For the text-containing cell, return its midpoint in [X, Y] coordinate format. 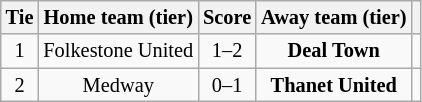
Thanet United [334, 85]
1–2 [227, 51]
Score [227, 17]
2 [20, 85]
Folkestone United [118, 51]
Tie [20, 17]
Medway [118, 85]
Away team (tier) [334, 17]
Deal Town [334, 51]
Home team (tier) [118, 17]
0–1 [227, 85]
1 [20, 51]
